Extract the (x, y) coordinate from the center of the cell holding the provided text.  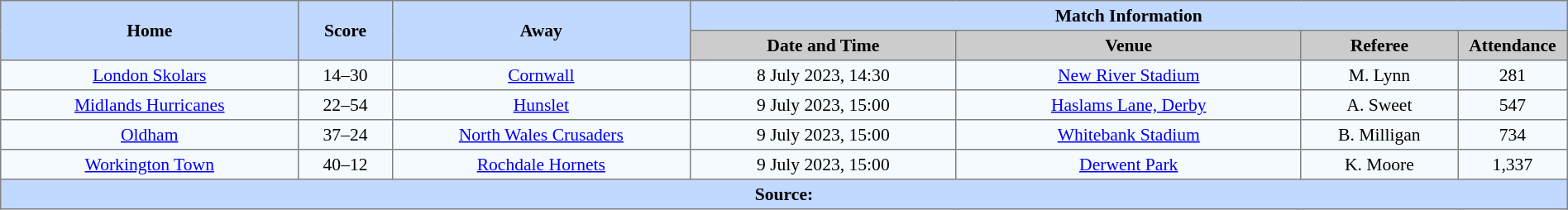
New River Stadium (1128, 75)
Workington Town (150, 165)
1,337 (1513, 165)
Hunslet (541, 105)
8 July 2023, 14:30 (823, 75)
281 (1513, 75)
37–24 (346, 135)
Venue (1128, 45)
40–12 (346, 165)
Attendance (1513, 45)
22–54 (346, 105)
Derwent Park (1128, 165)
Oldham (150, 135)
Referee (1379, 45)
Source: (784, 194)
A. Sweet (1379, 105)
Rochdale Hornets (541, 165)
547 (1513, 105)
M. Lynn (1379, 75)
K. Moore (1379, 165)
14–30 (346, 75)
Cornwall (541, 75)
Match Information (1128, 16)
Whitebank Stadium (1128, 135)
Date and Time (823, 45)
Haslams Lane, Derby (1128, 105)
London Skolars (150, 75)
Away (541, 31)
Midlands Hurricanes (150, 105)
B. Milligan (1379, 135)
734 (1513, 135)
Score (346, 31)
Home (150, 31)
North Wales Crusaders (541, 135)
